Capture the cell that displays the provided text and extract its (X, Y) central coordinate. 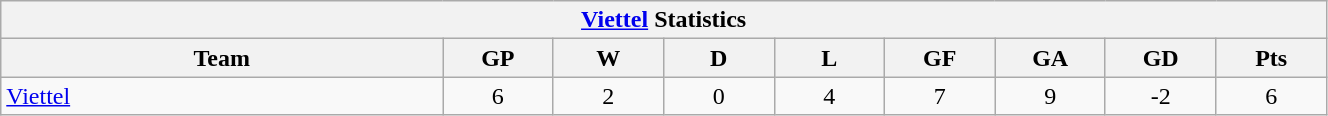
GF (939, 58)
L (829, 58)
GD (1160, 58)
0 (719, 96)
Team (222, 58)
W (608, 58)
Viettel Statistics (664, 20)
D (719, 58)
4 (829, 96)
GA (1050, 58)
9 (1050, 96)
2 (608, 96)
-2 (1160, 96)
GP (498, 58)
Viettel (222, 96)
Pts (1272, 58)
7 (939, 96)
